Pinpoint the cell where the given text exists, returning its (X, Y) midpoint coordinate. 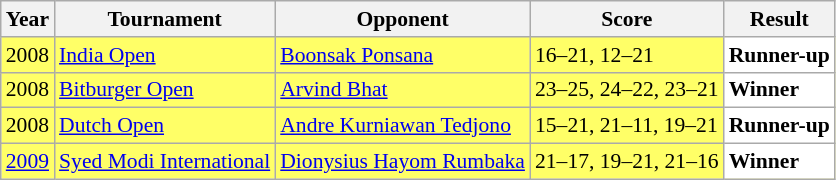
Dutch Open (164, 126)
Year (28, 19)
India Open (164, 55)
15–21, 21–11, 19–21 (627, 126)
Dionysius Hayom Rumbaka (402, 162)
Score (627, 19)
23–25, 24–22, 23–21 (627, 90)
Bitburger Open (164, 90)
Result (780, 19)
21–17, 19–21, 21–16 (627, 162)
Opponent (402, 19)
Tournament (164, 19)
Andre Kurniawan Tedjono (402, 126)
16–21, 12–21 (627, 55)
2009 (28, 162)
Boonsak Ponsana (402, 55)
Arvind Bhat (402, 90)
Syed Modi International (164, 162)
